From the cell containing the given text, extract its center point as (X, Y) coordinate. 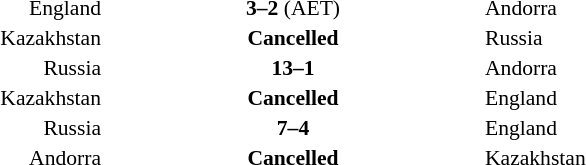
7–4 (293, 128)
13–1 (293, 68)
